Detect which cell encompasses the target text, then output its [X, Y] center coordinate. 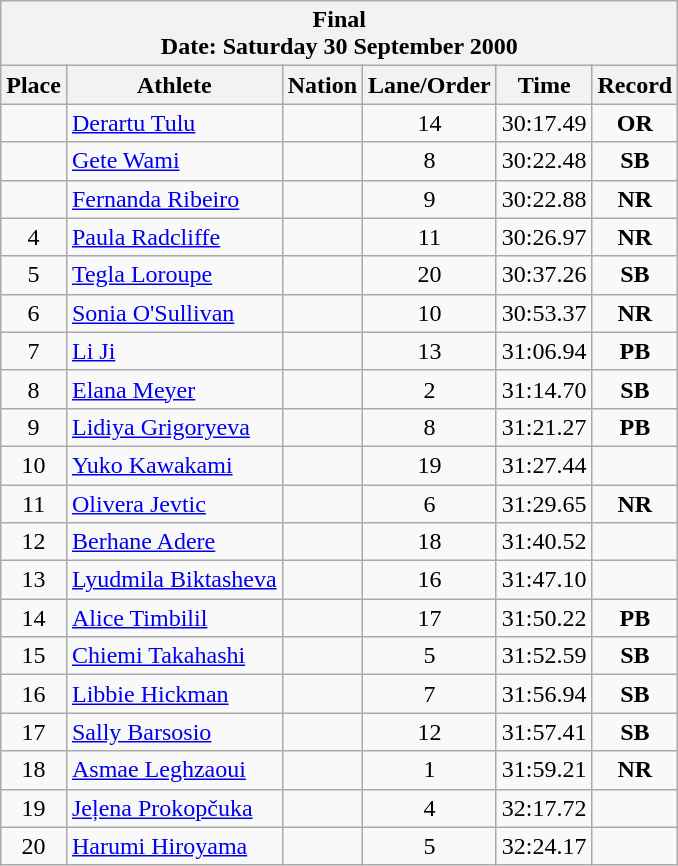
31:52.59 [544, 656]
Lidiya Grigoryeva [174, 427]
32:17.72 [544, 808]
Gete Wami [174, 161]
30:26.97 [544, 237]
Derartu Tulu [174, 123]
31:29.65 [544, 503]
Lyudmila Biktasheva [174, 580]
Jeļena Prokopčuka [174, 808]
OR [635, 123]
Place [34, 85]
Record [635, 85]
31:59.21 [544, 770]
Sally Barsosio [174, 732]
32:24.17 [544, 846]
Athlete [174, 85]
Sonia O'Sullivan [174, 313]
30:37.26 [544, 275]
Berhane Adere [174, 542]
Yuko Kawakami [174, 465]
31:56.94 [544, 694]
Libbie Hickman [174, 694]
30:53.37 [544, 313]
30:22.48 [544, 161]
31:50.22 [544, 618]
31:47.10 [544, 580]
Alice Timbilil [174, 618]
Olivera Jevtic [174, 503]
30:22.88 [544, 199]
Chiemi Takahashi [174, 656]
31:40.52 [544, 542]
Paula Radcliffe [174, 237]
Time [544, 85]
Fernanda Ribeiro [174, 199]
2 [430, 389]
30:17.49 [544, 123]
Final Date: Saturday 30 September 2000 [340, 34]
Elana Meyer [174, 389]
31:14.70 [544, 389]
Asmae Leghzaoui [174, 770]
15 [34, 656]
1 [430, 770]
31:06.94 [544, 351]
Lane/Order [430, 85]
Tegla Loroupe [174, 275]
Harumi Hiroyama [174, 846]
31:21.27 [544, 427]
Li Ji [174, 351]
Nation [322, 85]
31:57.41 [544, 732]
31:27.44 [544, 465]
